Capture the cell that displays the provided text and extract its [x, y] central coordinate. 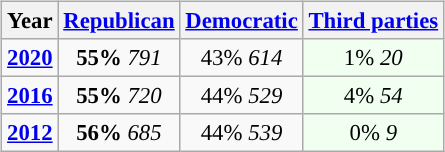
2016 [30, 96]
43% 614 [242, 58]
Republican [119, 21]
1% 20 [373, 58]
Democratic [242, 21]
Third parties [373, 21]
4% 54 [373, 96]
Year [30, 21]
0% 9 [373, 133]
55% 791 [119, 58]
56% 685 [119, 133]
44% 539 [242, 133]
2012 [30, 133]
44% 529 [242, 96]
55% 720 [119, 96]
2020 [30, 58]
